Extract the [x, y] coordinate from the center of the cell holding the provided text.  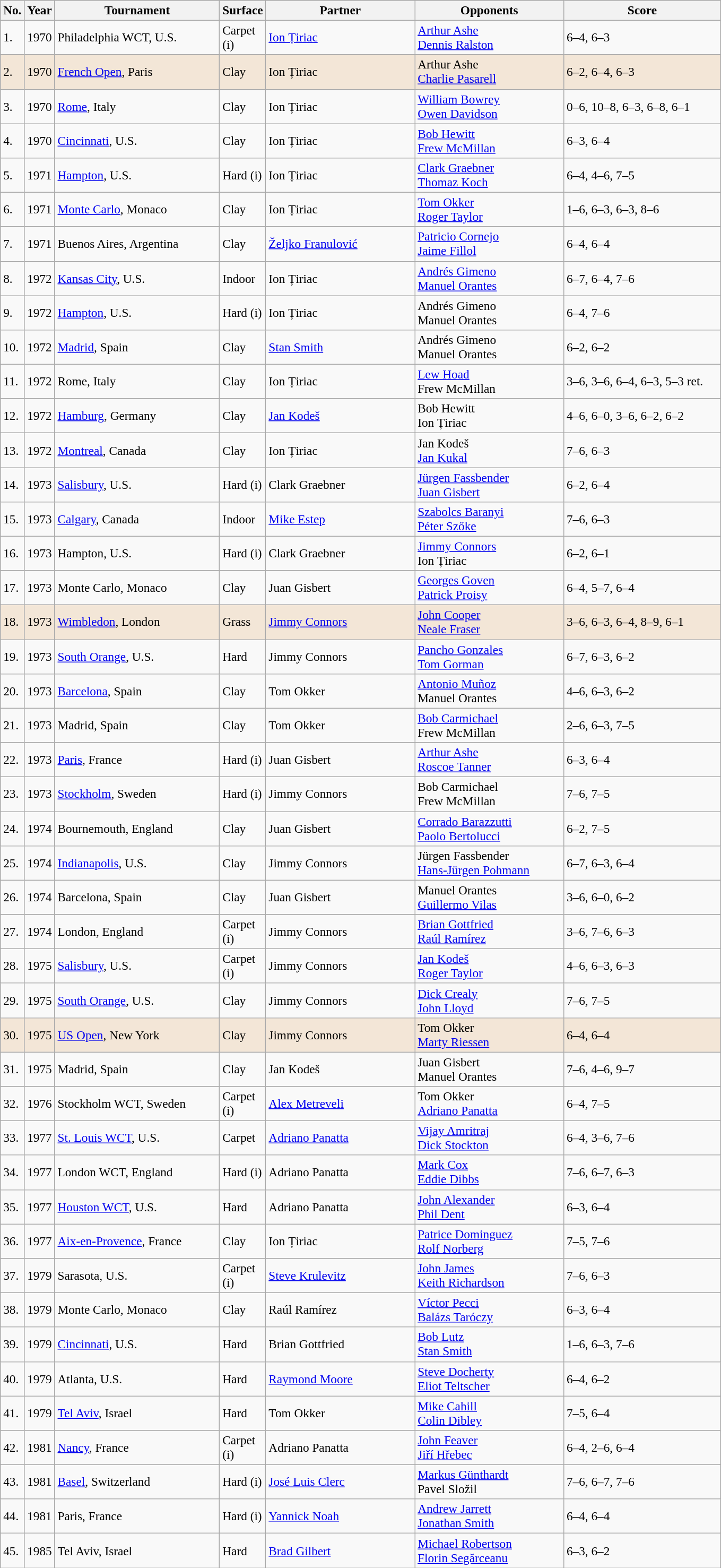
Hamburg, Germany [137, 416]
4–6, 6–0, 3–6, 6–2, 6–2 [642, 416]
27. [13, 931]
Mike Cahill Colin Dibley [489, 1413]
20. [13, 691]
Aix-en-Provence, France [137, 1241]
6–2, 7–5 [642, 828]
6–4, 3–6, 7–6 [642, 1138]
2–6, 6–3, 7–5 [642, 725]
Carpet [243, 1138]
18. [13, 622]
Surface [243, 10]
Georges Goven Patrick Proisy [489, 588]
3. [13, 106]
Arthur Ashe Charlie Pasarell [489, 72]
6–4, 4–6, 7–5 [642, 175]
Manuel Orantes Guillermo Vilas [489, 897]
Lew Hoad Frew McMillan [489, 381]
John Alexander Phil Dent [489, 1207]
33. [13, 1138]
Markus Günthardt Pavel Složil [489, 1482]
Antonio Muñoz Manuel Orantes [489, 691]
Calgary, Canada [137, 519]
37. [13, 1275]
13. [13, 450]
6–2, 6–4 [642, 484]
15. [13, 519]
7–6, 6–7, 7–6 [642, 1482]
No. [13, 10]
London, England [137, 931]
7–6, 6–7, 6–3 [642, 1172]
12. [13, 416]
Tournament [137, 10]
32. [13, 1103]
6–2, 6–1 [642, 553]
29. [13, 1000]
3–6, 7–6, 6–3 [642, 931]
8. [13, 278]
19. [13, 656]
Michael Robertson Florin Segărceanu [489, 1550]
Score [642, 10]
Stan Smith [341, 347]
Raúl Ramírez [341, 1310]
Partner [341, 10]
John Feaver Jiří Hřebec [489, 1447]
Steve Krulevitz [341, 1275]
Mike Estep [341, 519]
Indianapolis, U.S. [137, 863]
Brian Gottfried [341, 1344]
6. [13, 209]
6–4, 5–7, 6–4 [642, 588]
42. [13, 1447]
0–6, 10–8, 6–3, 6–8, 6–1 [642, 106]
Juan Gisbert Manuel Orantes [489, 1069]
Houston WCT, U.S. [137, 1207]
Yannick Noah [341, 1516]
1976 [39, 1103]
39. [13, 1344]
Philadelphia WCT, U.S. [137, 37]
1–6, 6–3, 7–6 [642, 1344]
Basel, Switzerland [137, 1482]
Bob Hewitt Ion Țiriac [489, 416]
Wimbledon, London [137, 622]
French Open, Paris [137, 72]
34. [13, 1172]
6–4, 6–2 [642, 1379]
Vijay Amritraj Dick Stockton [489, 1138]
6–3, 6–2 [642, 1550]
1985 [39, 1550]
Jürgen Fassbender Juan Gisbert [489, 484]
6–2, 6–2 [642, 347]
3–6, 3–6, 6–4, 6–3, 5–3 ret. [642, 381]
Szabolcs Baranyi Péter Szőke [489, 519]
Jürgen Fassbender Hans-Jürgen Pohmann [489, 863]
Tom Okker Roger Taylor [489, 209]
7–5, 6–4 [642, 1413]
Bob Lutz Stan Smith [489, 1344]
Opponents [489, 10]
2. [13, 72]
25. [13, 863]
40. [13, 1379]
Nancy, France [137, 1447]
Sarasota, U.S. [137, 1275]
Bournemouth, England [137, 828]
Arthur Ashe Roscoe Tanner [489, 759]
1–6, 6–3, 6–3, 8–6 [642, 209]
10. [13, 347]
6–4, 6–3 [642, 37]
3–6, 6–3, 6–4, 8–9, 6–1 [642, 622]
John Cooper Neale Fraser [489, 622]
Clark Graebner Thomaz Koch [489, 175]
26. [13, 897]
Jan Kodeš Jan Kukal [489, 450]
30. [13, 1035]
24. [13, 828]
7. [13, 244]
Željko Franulović [341, 244]
Kansas City, U.S. [137, 278]
3–6, 6–0, 6–2 [642, 897]
6–4, 7–5 [642, 1103]
Bob Hewitt Frew McMillan [489, 140]
Patrice Dominguez Rolf Norberg [489, 1241]
6–4, 2–6, 6–4 [642, 1447]
1. [13, 37]
St. Louis WCT, U.S. [137, 1138]
7–5, 7–6 [642, 1241]
Arthur Ashe Dennis Ralston [489, 37]
Andrew Jarrett Jonathan Smith [489, 1516]
Dick Crealy John Lloyd [489, 1000]
Pancho Gonzales Tom Gorman [489, 656]
José Luis Clerc [341, 1482]
Stockholm WCT, Sweden [137, 1103]
6–7, 6–4, 7–6 [642, 278]
45. [13, 1550]
Víctor Pecci Balázs Taróczy [489, 1310]
Patricio Cornejo Jaime Fillol [489, 244]
28. [13, 966]
Jan Kodeš Roger Taylor [489, 966]
Atlanta, U.S. [137, 1379]
Buenos Aires, Argentina [137, 244]
22. [13, 759]
Alex Metreveli [341, 1103]
41. [13, 1413]
23. [13, 794]
6–4, 7–6 [642, 312]
7–6, 4–6, 9–7 [642, 1069]
6–2, 6–4, 6–3 [642, 72]
Grass [243, 622]
17. [13, 588]
44. [13, 1516]
Brad Gilbert [341, 1550]
6–7, 6–3, 6–2 [642, 656]
9. [13, 312]
Raymond Moore [341, 1379]
Stockholm, Sweden [137, 794]
14. [13, 484]
William Bowrey Owen Davidson [489, 106]
London WCT, England [137, 1172]
16. [13, 553]
Brian Gottfried Raúl Ramírez [489, 931]
38. [13, 1310]
35. [13, 1207]
US Open, New York [137, 1035]
Steve Docherty Eliot Teltscher [489, 1379]
31. [13, 1069]
36. [13, 1241]
5. [13, 175]
4–6, 6–3, 6–3 [642, 966]
4–6, 6–3, 6–2 [642, 691]
6–7, 6–3, 6–4 [642, 863]
Jimmy Connors Ion Țiriac [489, 553]
Montreal, Canada [137, 450]
11. [13, 381]
4. [13, 140]
Tom Okker Marty Riessen [489, 1035]
Mark Cox Eddie Dibbs [489, 1172]
Corrado Barazzutti Paolo Bertolucci [489, 828]
John James Keith Richardson [489, 1275]
21. [13, 725]
43. [13, 1482]
Tom Okker Adriano Panatta [489, 1103]
Year [39, 10]
